Detect which cell encompasses the target text, then output its (x, y) center coordinate. 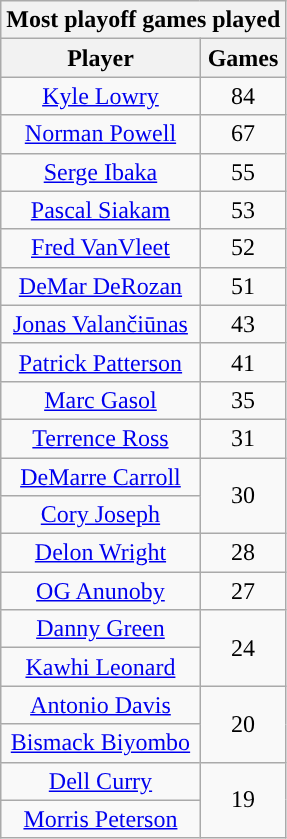
Bismack Biyombo (100, 743)
53 (243, 210)
Kawhi Leonard (100, 667)
20 (243, 724)
41 (243, 362)
Pascal Siakam (100, 210)
55 (243, 172)
Terrence Ross (100, 438)
Dell Curry (100, 781)
30 (243, 496)
Jonas Valančiūnas (100, 324)
Most playoff games played (144, 20)
Player (100, 58)
Morris Peterson (100, 819)
Kyle Lowry (100, 96)
Norman Powell (100, 134)
43 (243, 324)
51 (243, 286)
OG Anunoby (100, 591)
31 (243, 438)
Danny Green (100, 629)
Delon Wright (100, 553)
67 (243, 134)
Patrick Patterson (100, 362)
27 (243, 591)
52 (243, 248)
DeMarre Carroll (100, 477)
84 (243, 96)
35 (243, 400)
DeMar DeRozan (100, 286)
Games (243, 58)
Cory Joseph (100, 515)
24 (243, 648)
28 (243, 553)
Marc Gasol (100, 400)
Fred VanVleet (100, 248)
Serge Ibaka (100, 172)
19 (243, 800)
Antonio Davis (100, 705)
